Locate the cell with the specified text and output its [X, Y] center coordinate. 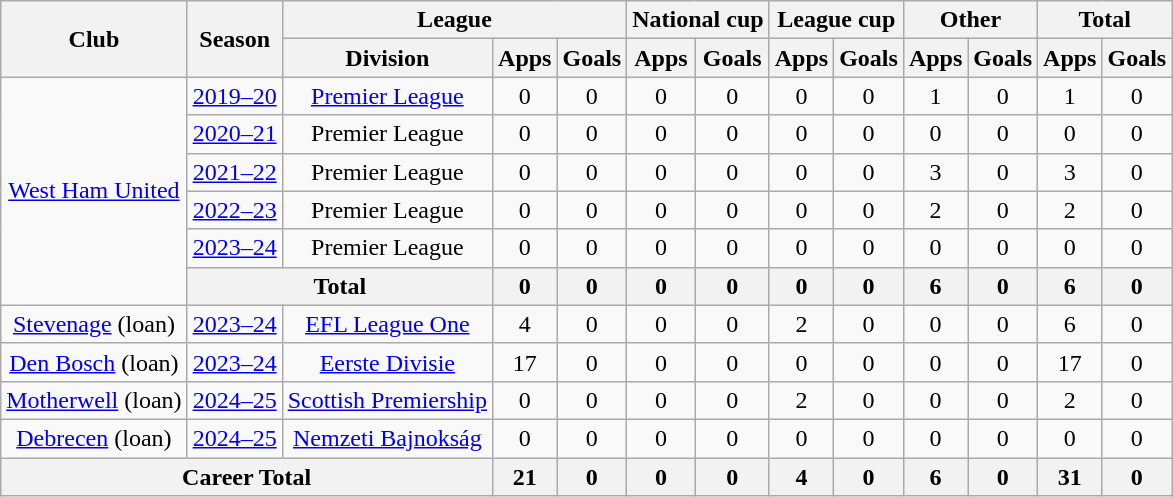
2020–21 [234, 134]
2022–23 [234, 210]
Career Total [247, 477]
Other [970, 20]
Debrecen (loan) [94, 438]
2021–22 [234, 172]
Club [94, 39]
Division [387, 58]
31 [1070, 477]
Nemzeti Bajnokság [387, 438]
Stevenage (loan) [94, 324]
21 [525, 477]
2019–20 [234, 96]
EFL League One [387, 324]
West Ham United [94, 191]
Season [234, 39]
Motherwell (loan) [94, 400]
Den Bosch (loan) [94, 362]
Scottish Premiership [387, 400]
League [454, 20]
National cup [698, 20]
League cup [836, 20]
Eerste Divisie [387, 362]
